Detect which cell encompasses the target text, then output its (X, Y) center coordinate. 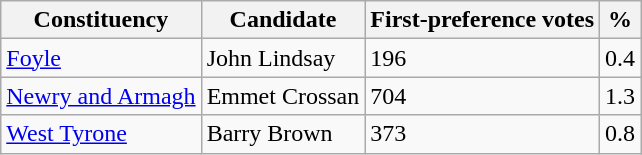
Newry and Armagh (101, 96)
1.3 (620, 96)
% (620, 20)
Constituency (101, 20)
West Tyrone (101, 134)
0.4 (620, 58)
Candidate (283, 20)
John Lindsay (283, 58)
Emmet Crossan (283, 96)
Foyle (101, 58)
Barry Brown (283, 134)
First-preference votes (482, 20)
373 (482, 134)
704 (482, 96)
0.8 (620, 134)
196 (482, 58)
